Return the (X, Y) coordinate for the center point of the cell that contains the specified text.  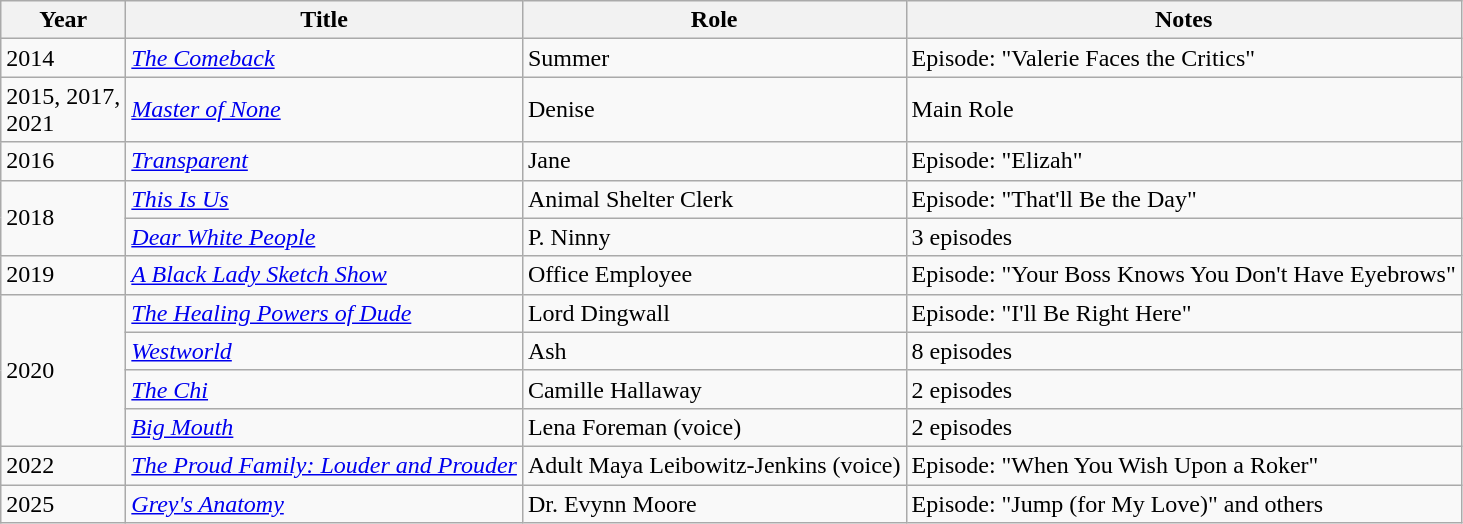
Episode: "Elizah" (1184, 161)
Dr. Evynn Moore (714, 503)
2025 (64, 503)
2020 (64, 370)
Jane (714, 161)
Main Role (1184, 110)
8 episodes (1184, 351)
Summer (714, 58)
Role (714, 20)
The Proud Family: Louder and Prouder (324, 465)
Year (64, 20)
3 episodes (1184, 237)
Episode: "Jump (for My Love)" and others (1184, 503)
2014 (64, 58)
Notes (1184, 20)
2015, 2017,2021 (64, 110)
Westworld (324, 351)
The Chi (324, 389)
2019 (64, 275)
2022 (64, 465)
Episode: "That'll Be the Day" (1184, 199)
P. Ninny (714, 237)
Lord Dingwall (714, 313)
This Is Us (324, 199)
Episode: "I'll Be Right Here" (1184, 313)
Master of None (324, 110)
Episode: "Valerie Faces the Critics" (1184, 58)
The Comeback (324, 58)
Animal Shelter Clerk (714, 199)
Ash (714, 351)
Episode: "When You Wish Upon a Roker" (1184, 465)
Transparent (324, 161)
2018 (64, 218)
The Healing Powers of Dude (324, 313)
Camille Hallaway (714, 389)
2016 (64, 161)
A Black Lady Sketch Show (324, 275)
Denise (714, 110)
Lena Foreman (voice) (714, 427)
Big Mouth (324, 427)
Episode: "Your Boss Knows You Don't Have Eyebrows" (1184, 275)
Dear White People (324, 237)
Office Employee (714, 275)
Title (324, 20)
Adult Maya Leibowitz-Jenkins (voice) (714, 465)
Grey's Anatomy (324, 503)
